For the text-containing cell, return its midpoint in [X, Y] coordinate format. 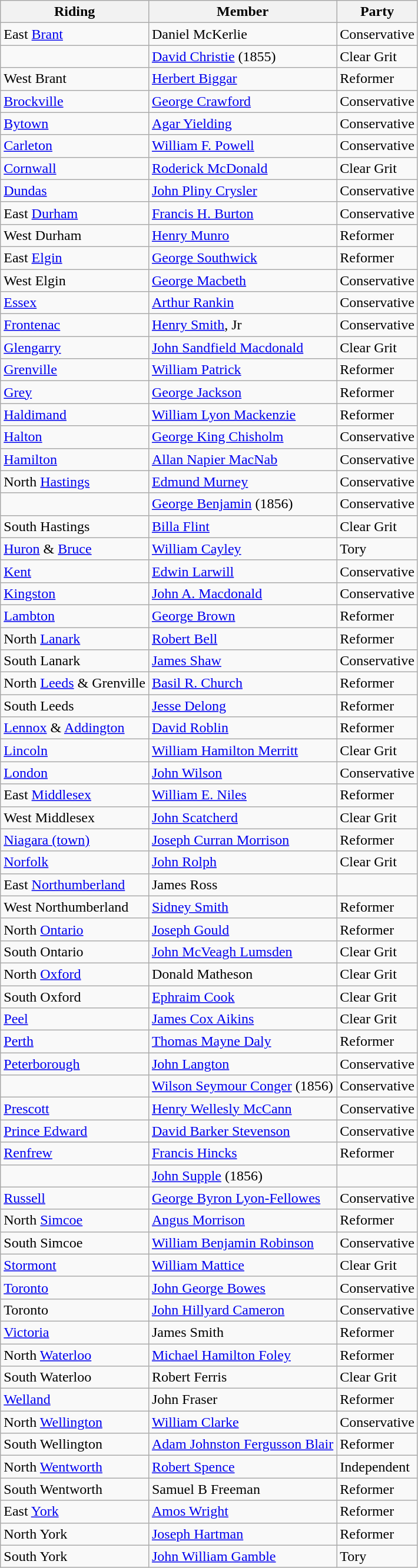
North Leeds & Grenville [75, 683]
John Wilson [243, 773]
John George Bowes [243, 1287]
London [75, 773]
Edwin Larwill [243, 571]
Daniel McKerlie [243, 34]
William Lyon Mackenzie [243, 415]
Bytown [75, 124]
William Clarke [243, 1422]
Grey [75, 392]
West Middlesex [75, 818]
Thomas Mayne Daly [243, 1042]
Huron & Bruce [75, 549]
Donald Matheson [243, 974]
Haldimand [75, 415]
Joseph Curran Morrison [243, 840]
East Brant [75, 34]
Lennox & Addington [75, 728]
James Cox Aikins [243, 1019]
Arthur Rankin [243, 303]
North Lanark [75, 638]
Henry Smith, Jr [243, 325]
Roderick McDonald [243, 168]
Member [243, 12]
Angus Morrison [243, 1220]
North Wellington [75, 1422]
East Durham [75, 213]
Cornwall [75, 168]
Stormont [75, 1265]
William Benjamin Robinson [243, 1243]
John Langton [243, 1064]
South Ontario [75, 952]
John Supple (1856) [243, 1176]
Frontenac [75, 325]
Renfrew [75, 1153]
Sidney Smith [243, 907]
William Hamilton Merritt [243, 750]
John Fraser [243, 1400]
William F. Powell [243, 146]
South York [75, 1556]
Prescott [75, 1109]
George Southwick [243, 258]
Peterborough [75, 1064]
South Simcoe [75, 1243]
Victoria [75, 1332]
North Oxford [75, 974]
John A. Macdonald [243, 593]
Agar Yielding [243, 124]
Francis H. Burton [243, 213]
David Roblin [243, 728]
Wilson Seymour Conger (1856) [243, 1086]
David Christie (1855) [243, 56]
Francis Hincks [243, 1153]
Lambton [75, 616]
Niagara (town) [75, 840]
Herbert Biggar [243, 79]
Allan Napier MacNab [243, 459]
West Durham [75, 235]
East York [75, 1512]
Prince Edward [75, 1131]
Edmund Murney [243, 482]
Independent [377, 1467]
Norfolk [75, 862]
David Barker Stevenson [243, 1131]
John Scatcherd [243, 818]
Amos Wright [243, 1512]
Party [377, 12]
North Waterloo [75, 1355]
East Middlesex [75, 795]
Dundas [75, 191]
East Northumberland [75, 885]
Essex [75, 303]
South Waterloo [75, 1377]
Samuel B Freeman [243, 1489]
John McVeagh Lumsden [243, 952]
South Lanark [75, 661]
South Hastings [75, 526]
William Patrick [243, 370]
Henry Wellesly McCann [243, 1109]
William Mattice [243, 1265]
Kent [75, 571]
John Rolph [243, 862]
West Northumberland [75, 907]
George Crawford [243, 101]
Hamilton [75, 459]
Kingston [75, 593]
North Simcoe [75, 1220]
George King Chisholm [243, 437]
Billa Flint [243, 526]
South Leeds [75, 706]
James Shaw [243, 661]
Riding [75, 12]
Michael Hamilton Foley [243, 1355]
Robert Ferris [243, 1377]
South Oxford [75, 997]
George Benjamin (1856) [243, 504]
George Byron Lyon-Fellowes [243, 1198]
Jesse Delong [243, 706]
Joseph Hartman [243, 1534]
John Sandfield Macdonald [243, 348]
Lincoln [75, 750]
Ephraim Cook [243, 997]
Russell [75, 1198]
North Wentworth [75, 1467]
James Smith [243, 1332]
North Hastings [75, 482]
George Jackson [243, 392]
John William Gamble [243, 1556]
Henry Munro [243, 235]
Adam Johnston Fergusson Blair [243, 1444]
Welland [75, 1400]
Glengarry [75, 348]
Grenville [75, 370]
John Pliny Crysler [243, 191]
Halton [75, 437]
North Ontario [75, 929]
Brockville [75, 101]
South Wellington [75, 1444]
George Macbeth [243, 281]
Perth [75, 1042]
William Cayley [243, 549]
James Ross [243, 885]
Robert Bell [243, 638]
John Hillyard Cameron [243, 1310]
South Wentworth [75, 1489]
East Elgin [75, 258]
West Elgin [75, 281]
Carleton [75, 146]
George Brown [243, 616]
West Brant [75, 79]
Peel [75, 1019]
Joseph Gould [243, 929]
North York [75, 1534]
William E. Niles [243, 795]
Robert Spence [243, 1467]
Basil R. Church [243, 683]
